Pinpoint the cell where the given text exists, returning its (X, Y) midpoint coordinate. 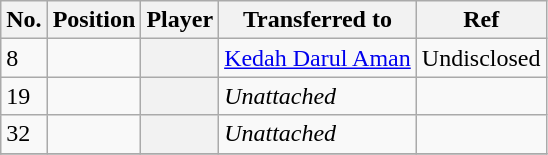
No. (24, 20)
32 (24, 134)
Player (180, 20)
Transferred to (318, 20)
8 (24, 58)
Ref (481, 20)
Undisclosed (481, 58)
19 (24, 96)
Kedah Darul Aman (318, 58)
Position (94, 20)
